Detect which cell encompasses the target text, then output its (x, y) center coordinate. 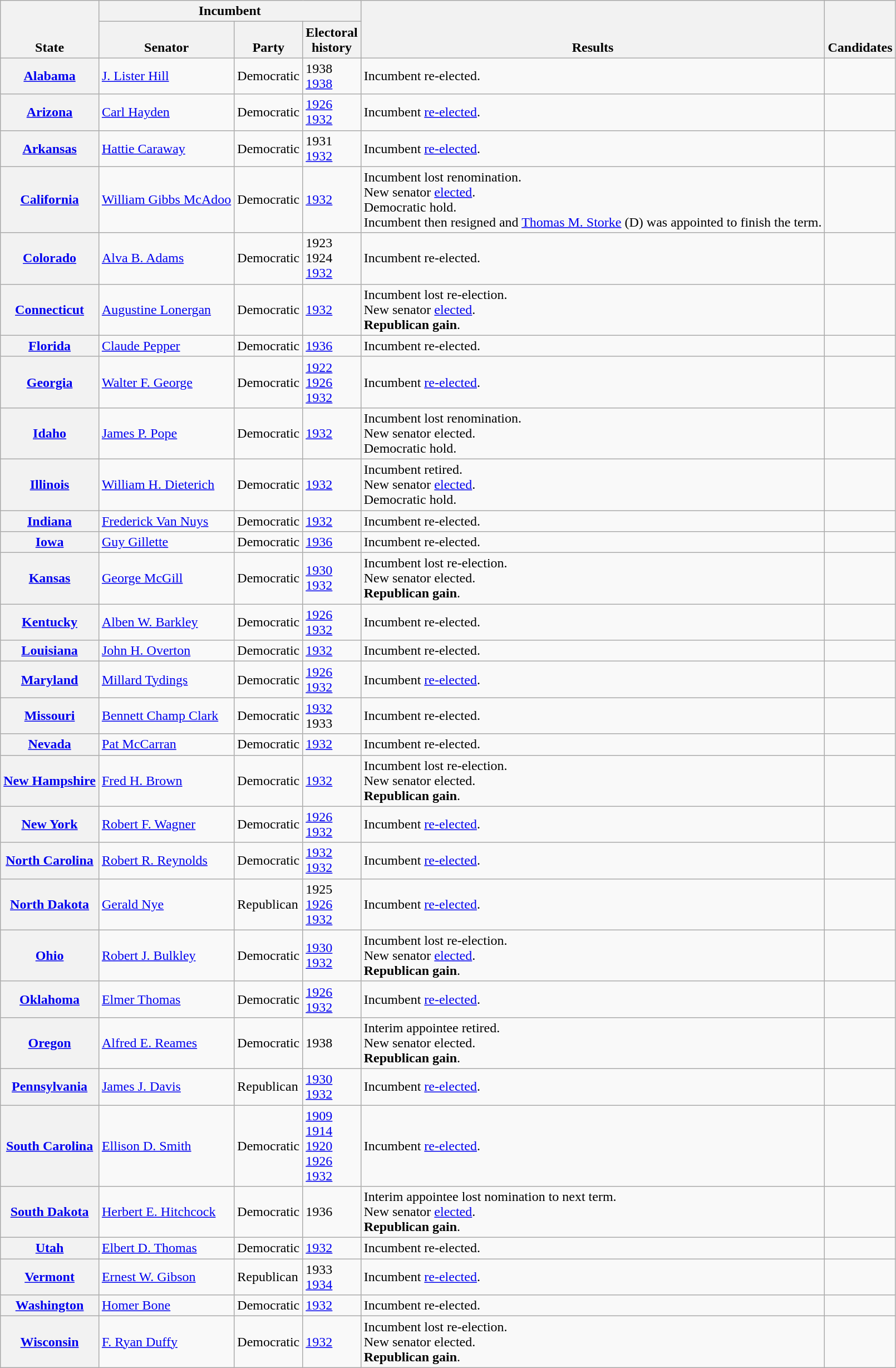
Illinois (50, 484)
Nevada (50, 744)
Wisconsin (50, 1342)
19091914192019261932 (332, 1145)
South Carolina (50, 1145)
Incumbent lost renomination.New senator elected.Democratic hold.Incumbent then resigned and Thomas M. Storke (D) was appointed to finish the term. (593, 199)
F. Ryan Duffy (166, 1342)
Bennett Champ Clark (166, 716)
Washington (50, 1306)
Fred H. Brown (166, 781)
Utah (50, 1248)
Incumbent retired.New senator elected.Democratic hold. (593, 484)
Pat McCarran (166, 744)
Guy Gillette (166, 542)
New Hampshire (50, 781)
1933 1934 (332, 1277)
Party (268, 40)
Augustine Lonergan (166, 310)
Candidates (860, 29)
Alben W. Barkley (166, 622)
1922 19261932 (332, 382)
Colorado (50, 258)
Arizona (50, 112)
Indiana (50, 521)
North Carolina (50, 861)
Walter F. George (166, 382)
Pennsylvania (50, 1087)
Ellison D. Smith (166, 1145)
19321933 (332, 716)
Electoralhistory (332, 40)
William Gibbs McAdoo (166, 199)
Arkansas (50, 148)
Alva B. Adams (166, 258)
California (50, 199)
Ernest W. Gibson (166, 1277)
Robert R. Reynolds (166, 861)
Vermont (50, 1277)
Kentucky (50, 622)
James P. Pope (166, 433)
Maryland (50, 679)
Missouri (50, 716)
Idaho (50, 433)
Louisiana (50, 651)
Homer Bone (166, 1306)
Connecticut (50, 310)
Elbert D. Thomas (166, 1248)
Millard Tydings (166, 679)
1923 1924 1932 (332, 258)
Alabama (50, 76)
Robert F. Wagner (166, 824)
1932 1932 (332, 861)
North Dakota (50, 904)
Results (593, 29)
Claude Pepper (166, 346)
John H. Overton (166, 651)
Robert J. Bulkley (166, 955)
Florida (50, 346)
Oregon (50, 1043)
South Dakota (50, 1212)
Senator (166, 40)
Interim appointee lost nomination to next term.New senator elected.Republican gain. (593, 1212)
Incumbent (229, 11)
Ohio (50, 955)
James J. Davis (166, 1087)
William H. Dieterich (166, 484)
George McGill (166, 578)
Oklahoma (50, 999)
New York (50, 824)
Interim appointee retired.New senator elected.Republican gain. (593, 1043)
State (50, 29)
Kansas (50, 578)
Incumbent lost renomination.New senator elected.Democratic hold. (593, 433)
Georgia (50, 382)
Elmer Thomas (166, 999)
J. Lister Hill (166, 76)
Gerald Nye (166, 904)
Iowa (50, 542)
Carl Hayden (166, 112)
Hattie Caraway (166, 148)
1931 1932 (332, 148)
1925 1926 1932 (332, 904)
Frederick Van Nuys (166, 521)
Alfred E. Reames (166, 1043)
Herbert E. Hitchcock (166, 1212)
1938 (332, 1043)
1938 1938 (332, 76)
